Identify which cell holds the provided text, then report its (x, y) central coordinate. 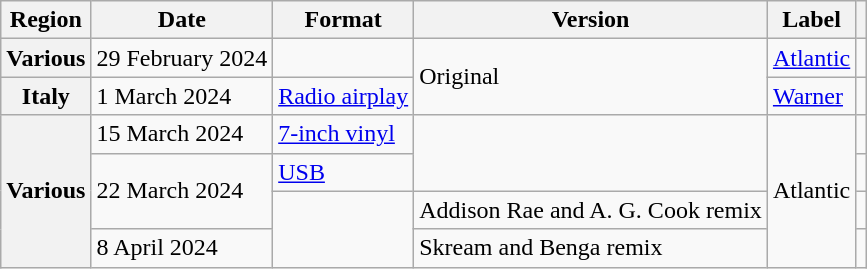
Radio airplay (344, 96)
7-inch vinyl (344, 134)
Warner (811, 96)
29 February 2024 (182, 58)
Label (811, 20)
Date (182, 20)
15 March 2024 (182, 134)
Addison Rae and A. G. Cook remix (591, 210)
Format (344, 20)
Original (591, 77)
USB (344, 172)
1 March 2024 (182, 96)
22 March 2024 (182, 191)
8 April 2024 (182, 248)
Italy (46, 96)
Skream and Benga remix (591, 248)
Region (46, 20)
Version (591, 20)
